For the text-containing cell, return its midpoint in [X, Y] coordinate format. 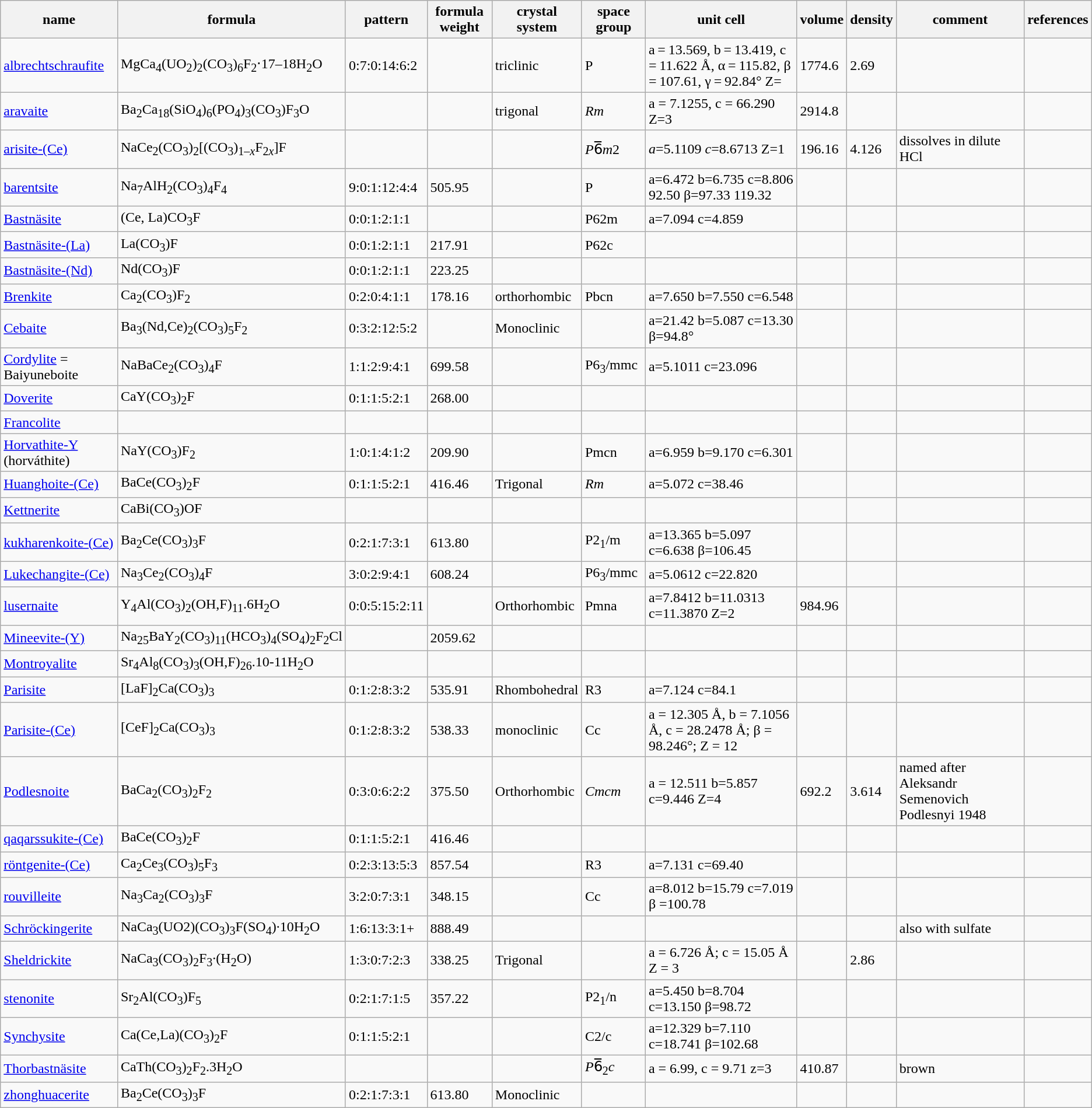
535.91 [460, 690]
kukharenkoite-(Ce) [60, 543]
Rhombohedral [537, 690]
space group [614, 20]
888.49 [460, 928]
brown [960, 1069]
4.126 [871, 149]
3:2:0:7:3:1 [386, 896]
984.96 [822, 606]
217.91 [460, 244]
Na3Ce2(CO3)4F [231, 574]
a=7.8412 b=11.0313 c=11.3870 Z=2 [721, 606]
barentsite [60, 187]
Lukechangite-(Ce) [60, 574]
Sr2Al(CO3)F5 [231, 998]
orthorhombic [537, 296]
a = 12.511 b=5.857 c=9.446 Z=4 [721, 791]
Pmcn [614, 453]
unit cell [721, 20]
a=7.650 b=7.550 c=6.548 [721, 296]
Cebaite [60, 328]
a=8.012 b=15.79 c=7.019 β =100.78 [721, 896]
a = 6.726 Å; c = 15.05 Å Z = 3 [721, 960]
3:0:2:9:4:1 [386, 574]
538.33 [460, 729]
Ba3(Nd,Ce)2(CO3)5F2 [231, 328]
pattern [386, 20]
monoclinic [537, 729]
NaCa3(UO2)(CO3)3F(SO4)·10H2O [231, 928]
a=13.365 b=5.097 c=6.638 β=106.45 [721, 543]
a=5.072 c=38.46 [721, 484]
volume [822, 20]
La(CO3)F [231, 244]
a=6.959 b=9.170 c=6.301 [721, 453]
name [60, 20]
Francolite [60, 422]
Na25BaY2(CO3)11(HCO3)4(SO4)2F2Cl [231, 638]
357.22 [460, 998]
Podlesnoite [60, 791]
1774.6 [822, 65]
P62c [614, 244]
NaBaCe2(CO3)4F [231, 366]
(Ce, La)CO3F [231, 219]
Sheldrickite [60, 960]
338.25 [460, 960]
a = 6.99, c = 9.71 z=3 [721, 1069]
Na7AlH2(CO3)4F4 [231, 187]
triclinic [537, 65]
trigonal [537, 111]
3.614 [871, 791]
Na3Ca2(CO3)3F [231, 896]
a=5.0612 c=22.820 [721, 574]
1:6:13:3:1+ [386, 928]
P21/n [614, 998]
223.25 [460, 271]
699.58 [460, 366]
crystal system [537, 20]
Sr4Al8(CO3)3(OH,F)26.10-11H2O [231, 664]
a = 7.1255, c = 66.290 Z=3 [721, 111]
Kettnerite [60, 510]
[CeF]2Ca(CO3)3 [231, 729]
a=5.1109 c=8.6713 Z=1 [721, 149]
410.87 [822, 1069]
zhonghuacerite [60, 1095]
also with sulfate [960, 928]
formula weight [460, 20]
178.16 [460, 296]
Ca2Ce3(CO3)5F3 [231, 865]
NaCa3(CO3)2F3·(H2O) [231, 960]
2914.8 [822, 111]
692.2 [822, 791]
a = 13.569, b = 13.419, c = 11.622 Å, α = 115.82, β = 107.61, γ = 92.84° Z= [721, 65]
375.50 [460, 791]
Pmna [614, 606]
CaY(CO3)2F [231, 399]
dissolves in dilute HCl [960, 149]
BaCa2(CO3)2F2 [231, 791]
1:3:0:7:2:3 [386, 960]
NaCe2(CO3)2[(CO3)1–xF2x]F [231, 149]
Doverite [60, 399]
aravaite [60, 111]
Synchysite [60, 1036]
C2/c [614, 1036]
a = 12.305 Å, b = 7.1056 Å, c = 28.2478 Å; β = 98.246°; Z = 12 [721, 729]
Nd(CO3)F [231, 271]
0:3:0:6:2:2 [386, 791]
lusernaite [60, 606]
Cmcm [614, 791]
a=5.1011 c=23.096 [721, 366]
Y4Al(CO3)2(OH,F)11.6H2O [231, 606]
röntgenite-(Ce) [60, 865]
Pbcn [614, 296]
Horvathite-Y (horváthite) [60, 453]
2.86 [871, 960]
[LaF]2Ca(CO3)3 [231, 690]
348.15 [460, 896]
P6̅2c [614, 1069]
P21/m [614, 543]
1:1:2:9:4:1 [386, 366]
Cordylite = Baiyuneboite [60, 366]
196.16 [822, 149]
arisite-(Ce) [60, 149]
P6̅m2 [614, 149]
1:0:1:4:1:2 [386, 453]
formula [231, 20]
608.24 [460, 574]
comment [960, 20]
a=12.329 b=7.110 c=18.741 β=102.68 [721, 1036]
Huanghoite-(Ce) [60, 484]
Mineevite-(Y) [60, 638]
a=7.094 c=4.859 [721, 219]
268.00 [460, 399]
albrechtschraufite [60, 65]
2.69 [871, 65]
Brenkite [60, 296]
CaTh(CO3)2F2.3H2O [231, 1069]
CaBi(CO3)OF [231, 510]
P62m [614, 219]
9:0:1:12:4:4 [386, 187]
Parisite-(Ce) [60, 729]
Bastnäsite-(La) [60, 244]
Montroyalite [60, 664]
209.90 [460, 453]
a=21.42 b=5.087 c=13.30 β=94.8° [721, 328]
2059.62 [460, 638]
MgCa4(UO2)2(CO3)6F2⋅17–18H2O [231, 65]
Schröckingerite [60, 928]
0:0:5:15:2:11 [386, 606]
Ba2Ca18(SiO4)6(PO4)3(CO3)F3O [231, 111]
Ca2(CO3)F2 [231, 296]
a=6.472 b=6.735 c=8.806 92.50 β=97.33 119.32 [721, 187]
857.54 [460, 865]
rouvilleite [60, 896]
qaqarssukite-(Ce) [60, 838]
Ca(Ce,La)(CO3)2F [231, 1036]
Bastnäsite-(Nd) [60, 271]
0:3:2:12:5:2 [386, 328]
a=7.124 c=84.1 [721, 690]
density [871, 20]
0:2:0:4:1:1 [386, 296]
references [1058, 20]
Bastnäsite [60, 219]
0:2:3:13:5:3 [386, 865]
a=5.450 b=8.704 c=13.150 β=98.72 [721, 998]
Thorbastnäsite [60, 1069]
NaY(CO3)F2 [231, 453]
0:2:1:7:1:5 [386, 998]
stenonite [60, 998]
Parisite [60, 690]
a=7.131 c=69.40 [721, 865]
0:7:0:14:6:2 [386, 65]
505.95 [460, 187]
named after Aleksandr Semenovich Podlesnyi 1948 [960, 791]
